Return the (X, Y) coordinate for the center point of the cell that contains the specified text.  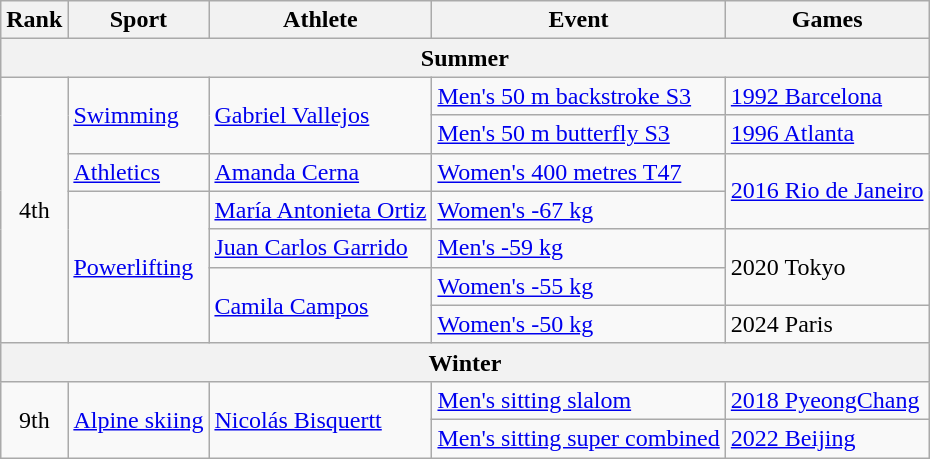
2024 Paris (827, 324)
9th (34, 419)
Women's -50 kg (578, 324)
Gabriel Vallejos (320, 115)
Men's sitting super combined (578, 438)
Games (827, 20)
Juan Carlos Garrido (320, 248)
Winter (465, 362)
Women's -55 kg (578, 286)
María Antonieta Ortiz (320, 210)
Men's sitting slalom (578, 400)
Sport (138, 20)
Camila Campos (320, 305)
Women's -67 kg (578, 210)
2022 Beijing (827, 438)
Athletics (138, 172)
Rank (34, 20)
2016 Rio de Janeiro (827, 191)
Women's 400 metres T47 (578, 172)
Powerlifting (138, 267)
Swimming (138, 115)
Men's -59 kg (578, 248)
2018 PyeongChang (827, 400)
Men's 50 m butterfly S3 (578, 134)
1996 Atlanta (827, 134)
Event (578, 20)
Alpine skiing (138, 419)
1992 Barcelona (827, 96)
Men's 50 m backstroke S3 (578, 96)
Nicolás Bisquertt (320, 419)
4th (34, 210)
Summer (465, 58)
Amanda Cerna (320, 172)
2020 Tokyo (827, 267)
Athlete (320, 20)
